Output the (X, Y) coordinate of the center of the cell containing the given text.  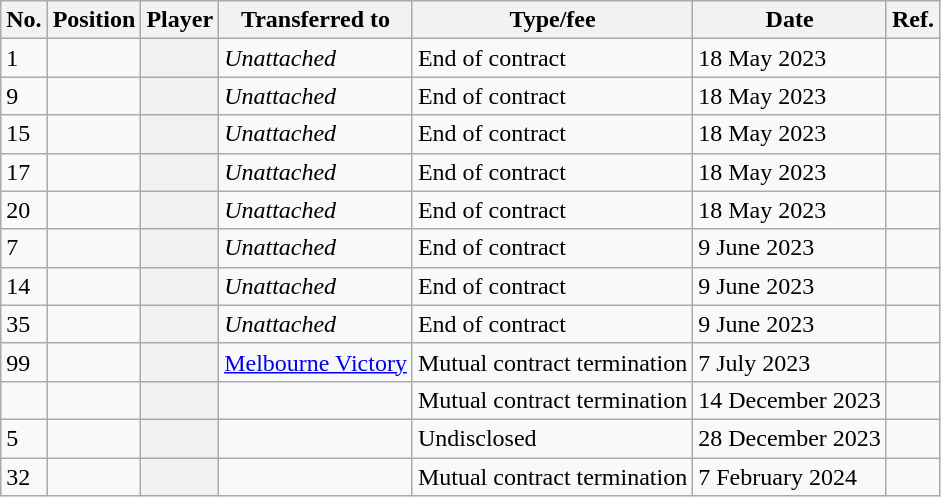
32 (24, 477)
99 (24, 362)
Ref. (912, 20)
1 (24, 58)
7 February 2024 (790, 477)
7 (24, 248)
Undisclosed (552, 438)
15 (24, 134)
14 (24, 286)
28 December 2023 (790, 438)
No. (24, 20)
35 (24, 324)
20 (24, 210)
Transferred to (316, 20)
Player (180, 20)
14 December 2023 (790, 400)
Melbourne Victory (316, 362)
Position (94, 20)
Type/fee (552, 20)
Date (790, 20)
9 (24, 96)
17 (24, 172)
7 July 2023 (790, 362)
5 (24, 438)
